Find where the given text appears and provide that cell's center as (X, Y) coordinate. 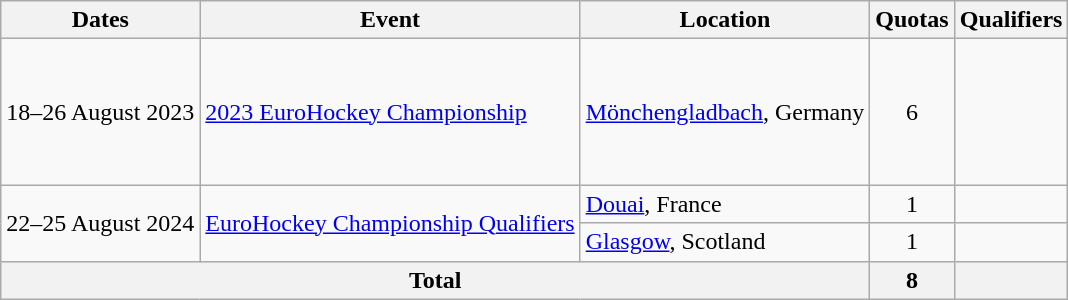
Qualifiers (1011, 20)
Total (436, 280)
Location (725, 20)
Dates (100, 20)
EuroHockey Championship Qualifiers (390, 223)
Glasgow, Scotland (725, 242)
18–26 August 2023 (100, 112)
2023 EuroHockey Championship (390, 112)
Douai, France (725, 204)
Mönchengladbach, Germany (725, 112)
Event (390, 20)
Quotas (912, 20)
6 (912, 112)
22–25 August 2024 (100, 223)
8 (912, 280)
